Extract the (x, y) coordinate from the center of the cell holding the provided text.  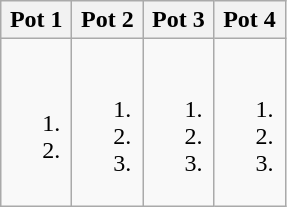
Pot 4 (250, 20)
Pot 3 (178, 20)
Pot 2 (108, 20)
Pot 1 (36, 20)
